Search for the cell housing the specified text and yield its (x, y) center coordinate. 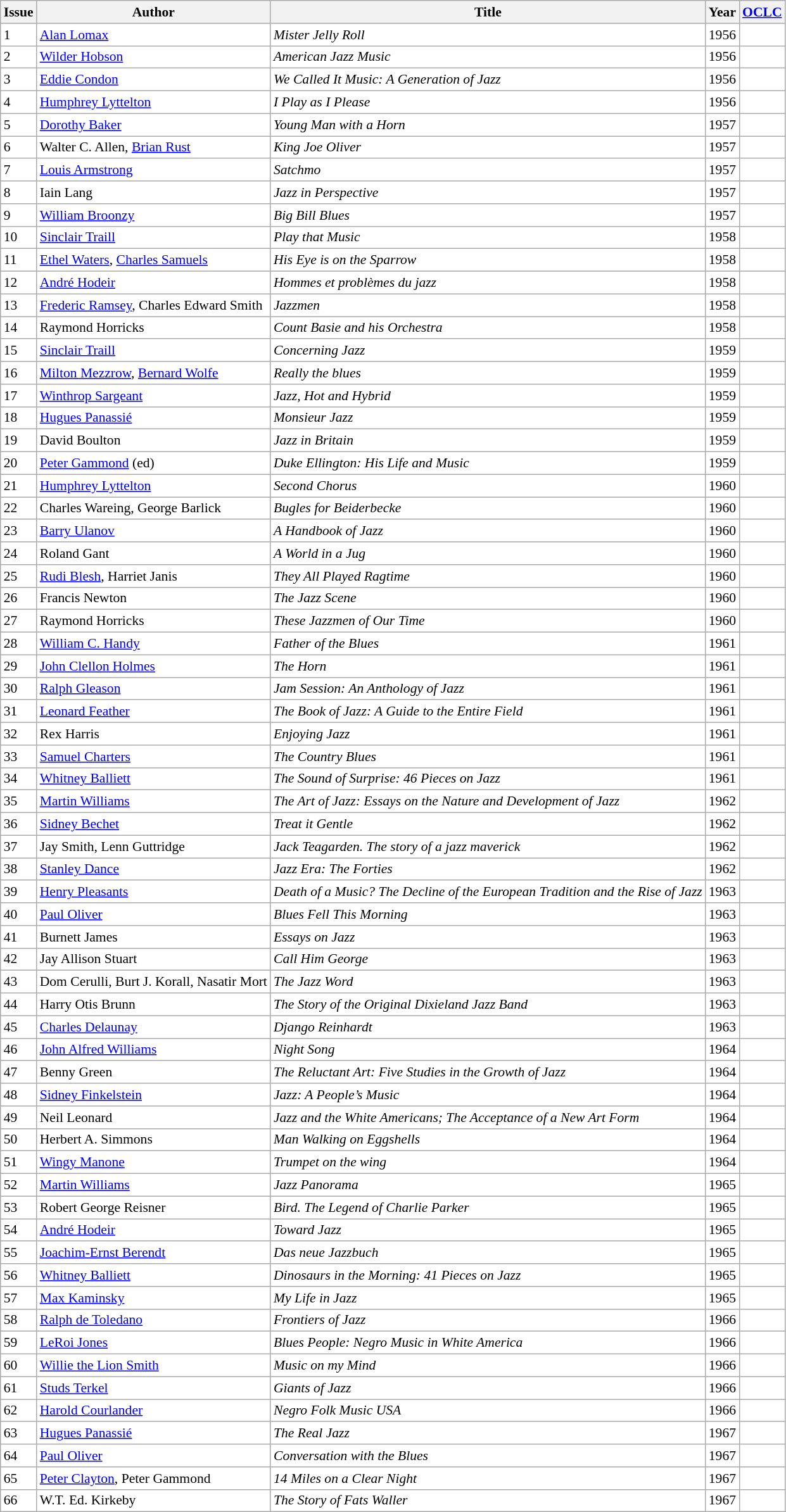
5 (19, 125)
61 (19, 1388)
21 (19, 486)
Roland Gant (153, 553)
Max Kaminsky (153, 1298)
Peter Clayton, Peter Gammond (153, 1478)
37 (19, 847)
43 (19, 982)
Rex Harris (153, 734)
Bugles for Beiderbecke (488, 508)
34 (19, 779)
Neil Leonard (153, 1118)
6 (19, 148)
The Story of the Original Dixieland Jazz Band (488, 1005)
64 (19, 1456)
Jazz in Perspective (488, 192)
Enjoying Jazz (488, 734)
They All Played Ragtime (488, 576)
Mister Jelly Roll (488, 35)
66 (19, 1501)
Hommes et problèmes du jazz (488, 283)
Rudi Blesh, Harriet Janis (153, 576)
27 (19, 621)
Call Him George (488, 959)
56 (19, 1275)
Harry Otis Brunn (153, 1005)
Issue (19, 12)
17 (19, 396)
Milton Mezzrow, Bernard Wolfe (153, 373)
Death of a Music? The Decline of the European Tradition and the Rise of Jazz (488, 892)
14 (19, 328)
Jazz: A People’s Music (488, 1095)
Charles Delaunay (153, 1027)
53 (19, 1207)
Jay Allison Stuart (153, 959)
Trumpet on the wing (488, 1162)
65 (19, 1478)
Henry Pleasants (153, 892)
Robert George Reisner (153, 1207)
John Clellon Holmes (153, 666)
47 (19, 1073)
Peter Gammond (ed) (153, 463)
Willie the Lion Smith (153, 1366)
Samuel Charters (153, 757)
Leonard Feather (153, 712)
13 (19, 305)
We Called It Music: A Generation of Jazz (488, 80)
Jay Smith, Lenn Guttridge (153, 847)
Louis Armstrong (153, 170)
Wingy Manone (153, 1162)
Dom Cerulli, Burt J. Korall, Nasatir Mort (153, 982)
I Play as I Please (488, 103)
The Story of Fats Waller (488, 1501)
Das neue Jazzbuch (488, 1253)
35 (19, 802)
60 (19, 1366)
38 (19, 869)
Wilder Hobson (153, 57)
American Jazz Music (488, 57)
Conversation with the Blues (488, 1456)
Year (722, 12)
Francis Newton (153, 598)
14 Miles on a Clear Night (488, 1478)
Frontiers of Jazz (488, 1320)
12 (19, 283)
The Horn (488, 666)
54 (19, 1230)
Title (488, 12)
Alan Lomax (153, 35)
The Real Jazz (488, 1433)
Barry Ulanov (153, 531)
These Jazzmen of Our Time (488, 621)
Ralph Gleason (153, 689)
Duke Ellington: His Life and Music (488, 463)
Man Walking on Eggshells (488, 1140)
30 (19, 689)
Second Chorus (488, 486)
Dinosaurs in the Morning: 41 Pieces on Jazz (488, 1275)
3 (19, 80)
11 (19, 260)
29 (19, 666)
25 (19, 576)
10 (19, 237)
LeRoi Jones (153, 1343)
A World in a Jug (488, 553)
50 (19, 1140)
Frederic Ramsey, Charles Edward Smith (153, 305)
15 (19, 351)
36 (19, 824)
Jack Teagarden. The story of a jazz maverick (488, 847)
Eddie Condon (153, 80)
Jam Session: An Anthology of Jazz (488, 689)
44 (19, 1005)
51 (19, 1162)
Satchmo (488, 170)
Bird. The Legend of Charlie Parker (488, 1207)
Jazz, Hot and Hybrid (488, 396)
Stanley Dance (153, 869)
63 (19, 1433)
Father of the Blues (488, 644)
26 (19, 598)
My Life in Jazz (488, 1298)
Big Bill Blues (488, 215)
16 (19, 373)
55 (19, 1253)
Jazz Era: The Forties (488, 869)
20 (19, 463)
19 (19, 441)
Walter C. Allen, Brian Rust (153, 148)
7 (19, 170)
31 (19, 712)
8 (19, 192)
45 (19, 1027)
OCLC (762, 12)
Author (153, 12)
Young Man with a Horn (488, 125)
William C. Handy (153, 644)
Winthrop Sargeant (153, 396)
40 (19, 914)
The Sound of Surprise: 46 Pieces on Jazz (488, 779)
Essays on Jazz (488, 937)
46 (19, 1050)
Treat it Gentle (488, 824)
Django Reinhardt (488, 1027)
The Jazz Scene (488, 598)
Giants of Jazz (488, 1388)
Sidney Bechet (153, 824)
Herbert A. Simmons (153, 1140)
Play that Music (488, 237)
A Handbook of Jazz (488, 531)
Really the blues (488, 373)
62 (19, 1411)
Count Basie and his Orchestra (488, 328)
49 (19, 1118)
David Boulton (153, 441)
Monsieur Jazz (488, 418)
23 (19, 531)
Ralph de Toledano (153, 1320)
Burnett James (153, 937)
Iain Lang (153, 192)
Concerning Jazz (488, 351)
Dorothy Baker (153, 125)
W.T. Ed. Kirkeby (153, 1501)
Benny Green (153, 1073)
The Country Blues (488, 757)
Ethel Waters, Charles Samuels (153, 260)
41 (19, 937)
28 (19, 644)
52 (19, 1185)
32 (19, 734)
Sidney Finkelstein (153, 1095)
William Broonzy (153, 215)
Blues Fell This Morning (488, 914)
Jazzmen (488, 305)
Blues People: Negro Music in White America (488, 1343)
33 (19, 757)
The Book of Jazz: A Guide to the Entire Field (488, 712)
John Alfred Williams (153, 1050)
22 (19, 508)
Negro Folk Music USA (488, 1411)
The Art of Jazz: Essays on the Nature and Development of Jazz (488, 802)
58 (19, 1320)
Jazz Panorama (488, 1185)
9 (19, 215)
48 (19, 1095)
Studs Terkel (153, 1388)
Joachim-Ernst Berendt (153, 1253)
King Joe Oliver (488, 148)
Toward Jazz (488, 1230)
Jazz and the White Americans; The Acceptance of a New Art Form (488, 1118)
His Eye is on the Sparrow (488, 260)
Night Song (488, 1050)
42 (19, 959)
The Jazz Word (488, 982)
59 (19, 1343)
24 (19, 553)
Jazz in Britain (488, 441)
2 (19, 57)
39 (19, 892)
57 (19, 1298)
18 (19, 418)
Harold Courlander (153, 1411)
The Reluctant Art: Five Studies in the Growth of Jazz (488, 1073)
Charles Wareing, George Barlick (153, 508)
Music on my Mind (488, 1366)
1 (19, 35)
4 (19, 103)
